Capture the cell that displays the provided text and extract its [x, y] central coordinate. 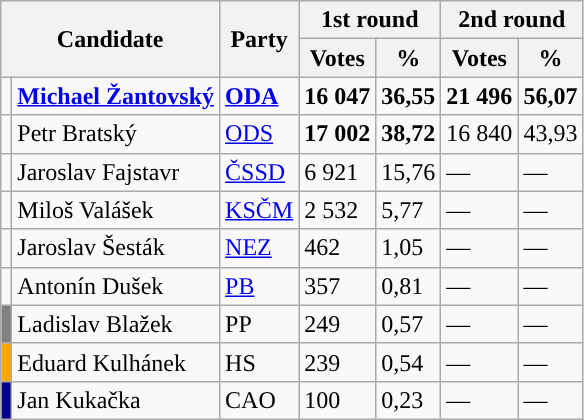
100 [338, 400]
462 [338, 248]
Petr Bratský [116, 134]
56,07 [550, 96]
21 496 [480, 96]
ODA [260, 96]
16 047 [338, 96]
KSČM [260, 210]
0,23 [408, 400]
43,93 [550, 134]
Jaroslav Fajstavr [116, 172]
Candidate [110, 39]
NEZ [260, 248]
Jan Kukačka [116, 400]
CAO [260, 400]
0,81 [408, 286]
PP [260, 324]
0,54 [408, 362]
2nd round [512, 20]
Party [260, 39]
1,05 [408, 248]
17 002 [338, 134]
38,72 [408, 134]
36,55 [408, 96]
ČSSD [260, 172]
Jaroslav Šesták [116, 248]
PB [260, 286]
HS [260, 362]
Ladislav Blažek [116, 324]
239 [338, 362]
0,57 [408, 324]
15,76 [408, 172]
2 532 [338, 210]
Michael Žantovský [116, 96]
Eduard Kulhánek [116, 362]
1st round [370, 20]
16 840 [480, 134]
357 [338, 286]
Miloš Valášek [116, 210]
Antonín Dušek [116, 286]
249 [338, 324]
6 921 [338, 172]
ODS [260, 134]
5,77 [408, 210]
